Identify which cell holds the provided text, then report its [x, y] central coordinate. 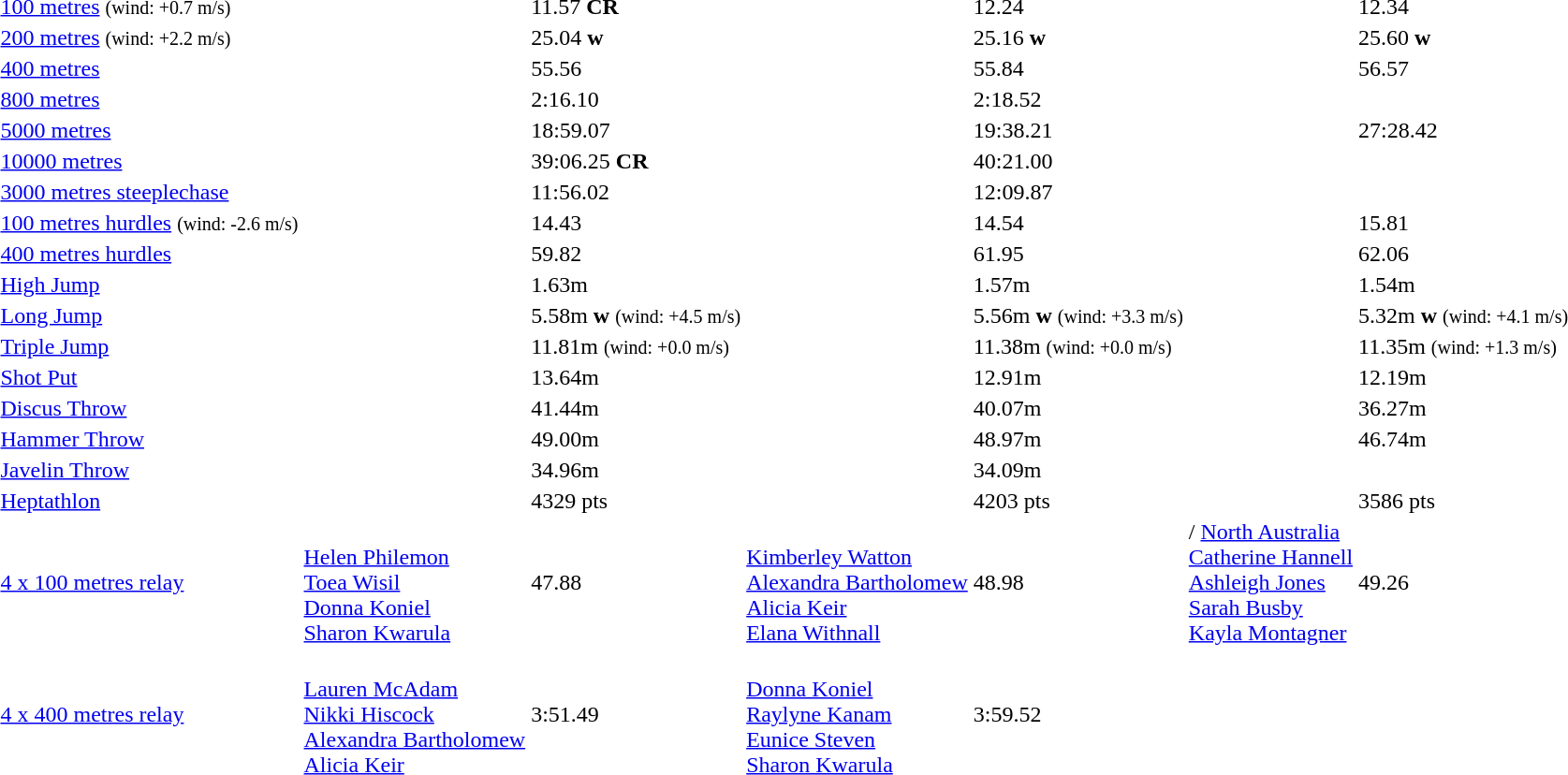
5.56m w (wind: +3.3 m/s) [1078, 315]
39:06.25 CR [637, 161]
34.96m [637, 470]
14.43 [637, 223]
55.84 [1078, 68]
59.82 [637, 254]
13.64m [637, 377]
41.44m [637, 408]
/ North Australia Catherine HannellAshleigh JonesSarah BusbyKayla Montagner [1270, 582]
12.91m [1078, 377]
5.58m w (wind: +4.5 m/s) [637, 315]
48.97m [1078, 439]
49.00m [637, 439]
1.57m [1078, 285]
4203 pts [1078, 501]
47.88 [637, 582]
2:16.10 [637, 99]
12:09.87 [1078, 192]
19:38.21 [1078, 130]
40:21.00 [1078, 161]
Helen PhilemonToea WisilDonna KonielSharon Kwarula [415, 582]
55.56 [637, 68]
1.63m [637, 285]
Kimberley WattonAlexandra BartholomewAlicia KeirElana Withnall [857, 582]
11:56.02 [637, 192]
34.09m [1078, 470]
2:18.52 [1078, 99]
48.98 [1078, 582]
11.81m (wind: +0.0 m/s) [637, 346]
14.54 [1078, 223]
11.38m (wind: +0.0 m/s) [1078, 346]
18:59.07 [637, 130]
4329 pts [637, 501]
61.95 [1078, 254]
25.16 w [1078, 37]
40.07m [1078, 408]
25.04 w [637, 37]
